Search for the cell housing the specified text and yield its (x, y) center coordinate. 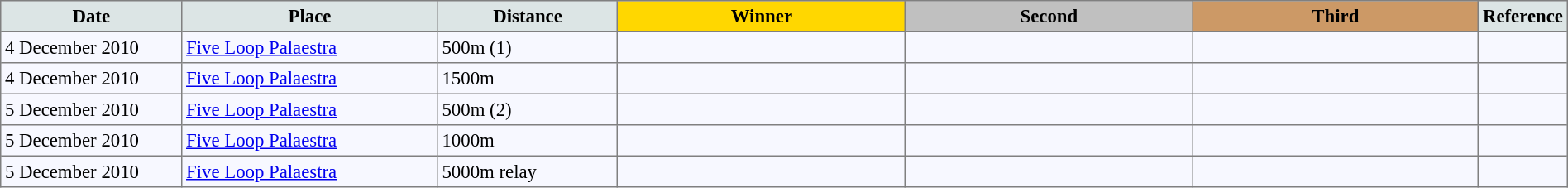
500m (2) (528, 109)
5000m relay (528, 171)
1500m (528, 79)
Reference (1523, 17)
500m (1) (528, 47)
Date (91, 17)
Second (1049, 17)
Place (309, 17)
Distance (528, 17)
1000m (528, 141)
Winner (762, 17)
Third (1336, 17)
